Extract the (x, y) coordinate from the center of the cell holding the provided text.  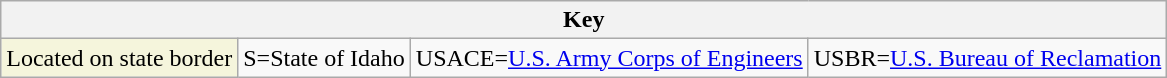
Located on state border (120, 58)
S=State of Idaho (324, 58)
Key (584, 20)
USBR=U.S. Bureau of Reclamation (988, 58)
USACE=U.S. Army Corps of Engineers (609, 58)
